Extract the (x, y) coordinate from the center of the cell holding the provided text.  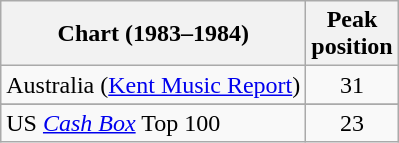
Chart (1983–1984) (154, 34)
31 (352, 85)
Australia (Kent Music Report) (154, 85)
Peakposition (352, 34)
US Cash Box Top 100 (154, 123)
23 (352, 123)
